Extract the (x, y) coordinate from the center of the cell holding the provided text.  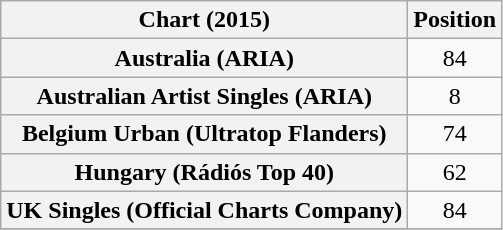
74 (455, 134)
62 (455, 172)
8 (455, 96)
Hungary (Rádiós Top 40) (204, 172)
Australia (ARIA) (204, 58)
UK Singles (Official Charts Company) (204, 210)
Australian Artist Singles (ARIA) (204, 96)
Chart (2015) (204, 20)
Position (455, 20)
Belgium Urban (Ultratop Flanders) (204, 134)
